Output the (X, Y) coordinate of the center of the cell containing the given text.  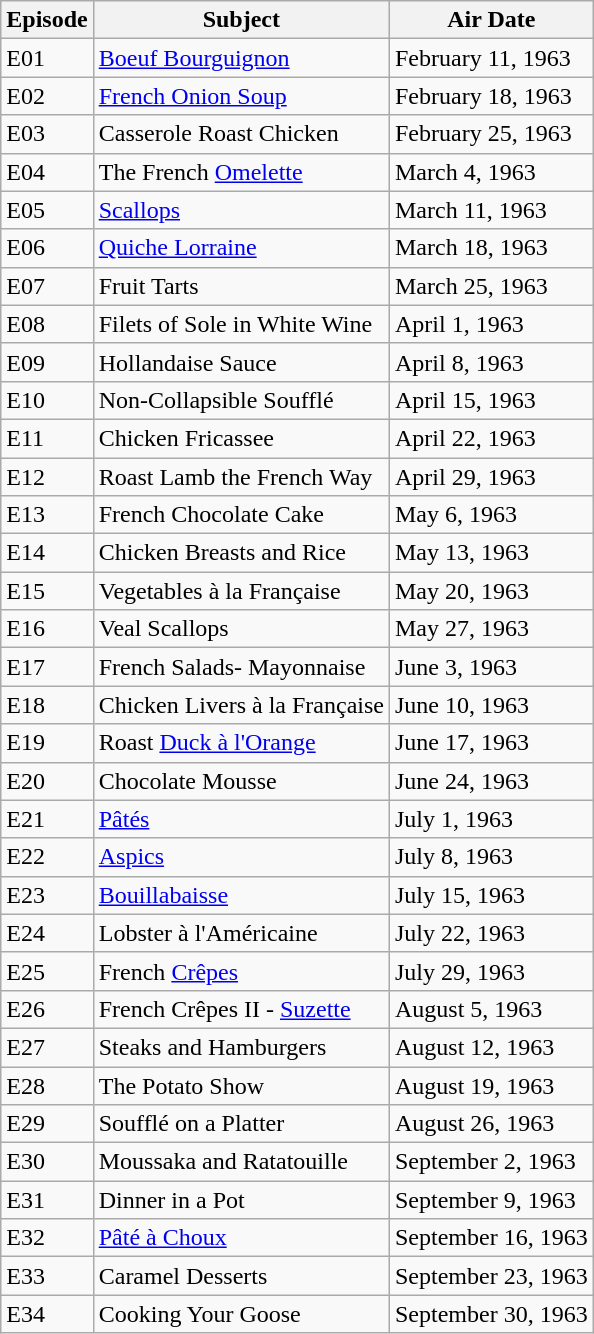
Fruit Tarts (241, 286)
E08 (47, 324)
E18 (47, 705)
E32 (47, 1238)
September 2, 1963 (491, 1162)
Aspics (241, 857)
The French Omelette (241, 172)
June 3, 1963 (491, 667)
E29 (47, 1124)
Episode (47, 20)
E13 (47, 515)
E30 (47, 1162)
Chicken Fricassee (241, 438)
April 22, 1963 (491, 438)
E34 (47, 1314)
June 10, 1963 (491, 705)
E06 (47, 248)
E22 (47, 857)
French Crêpes II - Suzette (241, 1009)
French Crêpes (241, 971)
E27 (47, 1047)
Pâtés (241, 819)
Boeuf Bourguignon (241, 58)
Steaks and Hamburgers (241, 1047)
E28 (47, 1085)
April 15, 1963 (491, 400)
E04 (47, 172)
E11 (47, 438)
Roast Duck à l'Orange (241, 743)
French Salads- Mayonnaise (241, 667)
Chocolate Mousse (241, 781)
Filets of Sole in White Wine (241, 324)
E12 (47, 477)
July 22, 1963 (491, 933)
March 11, 1963 (491, 210)
Air Date (491, 20)
E09 (47, 362)
February 25, 1963 (491, 134)
June 24, 1963 (491, 781)
September 9, 1963 (491, 1200)
E05 (47, 210)
Quiche Lorraine (241, 248)
Moussaka and Ratatouille (241, 1162)
E07 (47, 286)
The Potato Show (241, 1085)
February 11, 1963 (491, 58)
E33 (47, 1276)
Lobster à l'Américaine (241, 933)
E19 (47, 743)
August 12, 1963 (491, 1047)
Soufflé on a Platter (241, 1124)
July 29, 1963 (491, 971)
February 18, 1963 (491, 96)
March 18, 1963 (491, 248)
French Chocolate Cake (241, 515)
E23 (47, 895)
Subject (241, 20)
E24 (47, 933)
E03 (47, 134)
Caramel Desserts (241, 1276)
Chicken Breasts and Rice (241, 553)
Chicken Livers à la Française (241, 705)
Roast Lamb the French Way (241, 477)
July 8, 1963 (491, 857)
E26 (47, 1009)
Non-Collapsible Soufflé (241, 400)
Hollandaise Sauce (241, 362)
September 23, 1963 (491, 1276)
Cooking Your Goose (241, 1314)
E17 (47, 667)
Scallops (241, 210)
August 19, 1963 (491, 1085)
September 30, 1963 (491, 1314)
Pâté à Choux (241, 1238)
September 16, 1963 (491, 1238)
March 25, 1963 (491, 286)
May 6, 1963 (491, 515)
August 5, 1963 (491, 1009)
E21 (47, 819)
May 13, 1963 (491, 553)
E31 (47, 1200)
E16 (47, 629)
E25 (47, 971)
E14 (47, 553)
E10 (47, 400)
April 1, 1963 (491, 324)
Dinner in a Pot (241, 1200)
April 8, 1963 (491, 362)
Vegetables à la Française (241, 591)
August 26, 1963 (491, 1124)
E01 (47, 58)
July 15, 1963 (491, 895)
Bouillabaisse (241, 895)
Casserole Roast Chicken (241, 134)
E20 (47, 781)
E02 (47, 96)
May 27, 1963 (491, 629)
Veal Scallops (241, 629)
July 1, 1963 (491, 819)
May 20, 1963 (491, 591)
March 4, 1963 (491, 172)
April 29, 1963 (491, 477)
E15 (47, 591)
June 17, 1963 (491, 743)
French Onion Soup (241, 96)
